Pinpoint the cell where the given text exists, returning its (X, Y) midpoint coordinate. 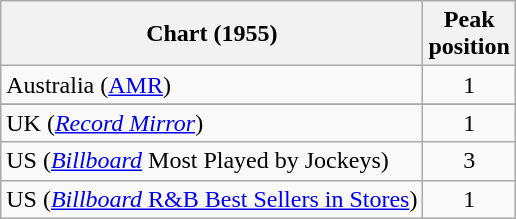
UK (Record Mirror) (212, 123)
US (Billboard R&B Best Sellers in Stores) (212, 199)
3 (469, 161)
US (Billboard Most Played by Jockeys) (212, 161)
Chart (1955) (212, 34)
Australia (AMR) (212, 85)
Peakposition (469, 34)
